Return (x, y) of the center of cell containing provided text 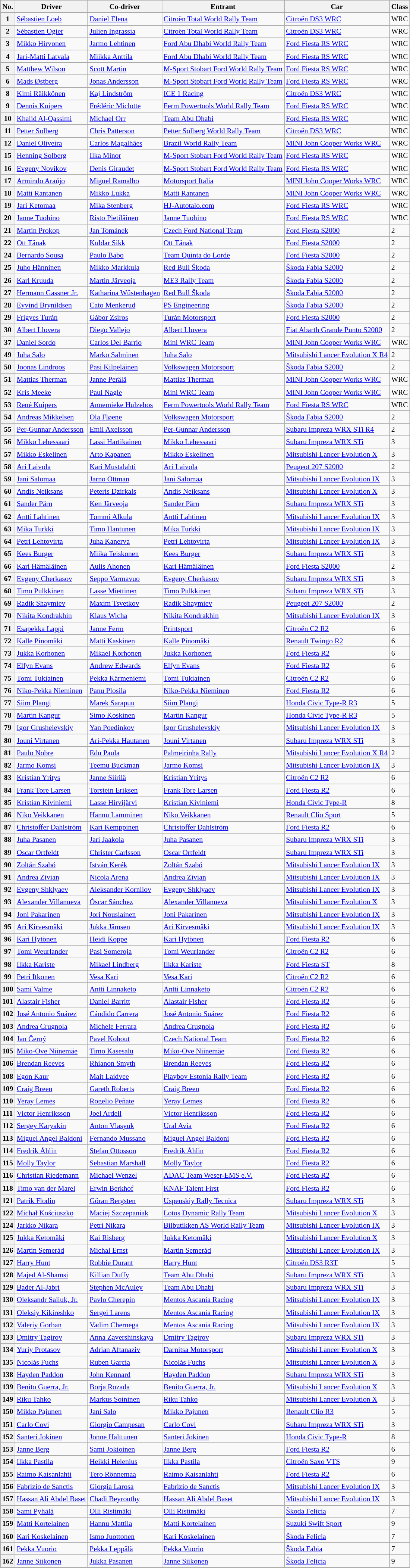
Uspenskiy Rally Tecnica (223, 1200)
Ari-Pekka Hautanen (125, 740)
Valeriy Gorban (51, 1325)
Timo Kasesalu (125, 1051)
Subaru Impreza WRX STi R4 (337, 429)
Nicola Arena (125, 877)
Matti Kaskinen (125, 641)
KNAF Talent First (223, 1188)
51 (7, 380)
Carlos Del Barrio (125, 343)
Mikko Hirvonen (51, 44)
152 (7, 1437)
79 (7, 728)
24 (7, 255)
Jukka Jämsen (125, 927)
Kimi Räikkönen (51, 93)
127 (7, 1263)
Ruben Garcia (125, 1362)
Palmeirinha Rally (223, 753)
Borja Rozada (125, 1387)
10 (7, 119)
122 (7, 1213)
István Kerék (125, 865)
11 (7, 131)
95 (7, 927)
Michal Ernst (125, 1250)
Pasi Someroja (125, 952)
ME3 Rally Team (223, 280)
20 (7, 218)
Emil Axelsson (125, 429)
Denis Giraudet (125, 168)
Maxim Tsvetkov (125, 604)
Lotos Dynamic Rally Team (223, 1213)
99 (7, 977)
Petter Solberg (51, 131)
Sami Jokioinen (125, 1449)
25 (7, 268)
Martin Järveoja (125, 280)
Joel Ardell (125, 1113)
Petri Nikara (125, 1225)
Brazil World Rally Team (223, 143)
18 (7, 193)
63 (7, 529)
102 (7, 1013)
Simo Koskinen (125, 716)
Giorgio Campesan (125, 1424)
Esapekka Lappi (51, 628)
Cato Menkerud (125, 305)
Entrant (223, 7)
81 (7, 753)
Andrew Edwards (125, 666)
Janne Ferm (125, 628)
Gábor Zsiros (125, 317)
Daniel Sordo (51, 343)
Czech Ford National Team (223, 231)
Darnitsa Motorsport (223, 1349)
Czech National Team (223, 1039)
82 (7, 765)
Suzuki Swift Sport (337, 1524)
101 (7, 1002)
135 (7, 1362)
Printsport (223, 628)
133 (7, 1337)
Joonas Lindroos (51, 367)
15 (7, 156)
Timo van der Marel (51, 1188)
94 (7, 914)
Janne Siirilä (125, 778)
Petter Solberg World Rally Team (223, 131)
Michael Wenzel (125, 1175)
Scott Martin (125, 69)
158 (7, 1511)
49 (7, 354)
60 (7, 492)
50 (7, 367)
115 (7, 1163)
77 (7, 703)
Sergei Larens (125, 1312)
Andreas Mikkelsen (51, 417)
Jari-Matti Latvala (51, 56)
Teemu Buckman (125, 765)
100 (7, 989)
12 (7, 143)
67 (7, 578)
84 (7, 790)
Timo Hantunen (125, 529)
19 (7, 205)
90 (7, 865)
PS Engineering (223, 305)
Torstein Eriksen (125, 790)
64 (7, 541)
Mads Østberg (51, 81)
Sebastian Marshall (125, 1163)
Jari Ketomaa (51, 205)
Marko Salminen (125, 354)
89 (7, 852)
Giorgia Larosa (125, 1487)
Arto Kapanen (125, 455)
129 (7, 1287)
Khalid Al-Qassimi (51, 119)
Michael Orr (125, 119)
Citroën DS3 R3T (337, 1263)
4 (7, 56)
Bilbutikken AS World Rally Team (223, 1225)
37 (7, 343)
124 (7, 1225)
Miikka Anttila (125, 56)
91 (7, 877)
Jani Salo (125, 1412)
83 (7, 778)
Michał Kościuszko (51, 1213)
106 (7, 1063)
1 (7, 19)
Göran Bergsten (125, 1200)
Yuriy Protasov (51, 1349)
Seppo Varmavuo (125, 578)
104 (7, 1039)
Tero Rönnemaa (125, 1474)
150 (7, 1412)
Kris Meeke (51, 392)
Katharina Wüstenhagen (125, 293)
Kari Mustalahti (125, 466)
Citroën Saxo VTS (337, 1461)
Fernando Mussano (125, 1138)
Miguel Ramalho (125, 181)
55 (7, 429)
Patrik Flodin (51, 1200)
Stefan Ottosson (125, 1151)
Kari Kemppinen (125, 828)
Marek Sarapuu (125, 703)
Jukka Pasanen (125, 1561)
Daniel Elena (125, 19)
53 (7, 405)
Jori Nousiainen (125, 914)
153 (7, 1449)
Risto Pietiläinen (125, 218)
59 (7, 479)
No. (7, 7)
Hannu Mattila (125, 1524)
Juho Hänninen (51, 268)
Pekka Leppälä (125, 1549)
109 (7, 1088)
Panu Plosila (125, 690)
Bader Al-Jabri (51, 1287)
Sami Pyhälä (51, 1511)
Car (337, 7)
26 (7, 280)
Maciej Szczepaniak (125, 1213)
Chris Patterson (125, 131)
Frédéric Miclotte (125, 106)
Erwin Berkhof (125, 1188)
Daniel Barritt (125, 1002)
Eyvind Brynildsen (51, 305)
111 (7, 1113)
Ken Järveoja (125, 504)
Majed Al-Shamsi (51, 1275)
Paulo Nobre (51, 753)
86 (7, 815)
René Kuipers (51, 405)
Sébastien Ogier (51, 31)
Jonas Andersson (125, 81)
Aulis Ahonen (125, 566)
Henning Solberg (51, 156)
Peteris Dzirkals (125, 492)
John Kennard (125, 1375)
Team Quinta do Lorde (223, 255)
Paulo Babo (125, 255)
Jari Jaakola (125, 840)
Mait Laidvee (125, 1076)
Killian Duffy (125, 1275)
Oleksiy Kikireshko (51, 1312)
Karl Kruuda (51, 280)
Renault Clio R3 (337, 1412)
128 (7, 1275)
159 (7, 1524)
Pavel Kohout (125, 1039)
HJ-Autotalo.com (223, 205)
66 (7, 566)
29 (7, 317)
149 (7, 1399)
Julien Ingrassia (125, 31)
Ilka Minor (125, 156)
Stephen McAuley (125, 1287)
Michele Ferrara (125, 1026)
105 (7, 1051)
131 (7, 1312)
88 (7, 840)
Renault Clio Sport (337, 815)
Sami Valme (51, 989)
157 (7, 1499)
Rhianon Smyth (125, 1063)
70 (7, 616)
Turán Motorsport (223, 317)
69 (7, 604)
75 (7, 678)
Renault Twingo R2 (337, 641)
Aleksander Kornilov (125, 890)
138 (7, 1375)
Chadi Beyrouthy (125, 1499)
Ola Fløene (125, 417)
Christer Carlsson (125, 852)
Matthew Wilson (51, 69)
Jan Černý (51, 1039)
Daniel Oliveira (51, 143)
96 (7, 940)
Lasse Miettinen (125, 591)
Jonne Halttunen (125, 1437)
Janne Perälä (125, 380)
151 (7, 1424)
22 (7, 243)
ICE 1 Racing (223, 93)
Heidi Koppe (125, 940)
Edu Paula (125, 753)
Ural Avia (223, 1125)
Playboy Estonia Rally Team (223, 1076)
80 (7, 740)
Jarkko Nikara (51, 1225)
85 (7, 802)
16 (7, 168)
71 (7, 628)
Mikael Lindberg (125, 964)
Carlos Magalhães (125, 143)
56 (7, 442)
76 (7, 690)
Mikko Lukka (125, 193)
Hannu Lamminen (125, 815)
Mika Stenberg (125, 205)
Bernardo Sousa (51, 255)
114 (7, 1151)
162 (7, 1561)
Robbie Durant (125, 1263)
78 (7, 716)
112 (7, 1125)
Fiat Abarth Grande Punto S2000 (337, 330)
Anton Vlasyuk (125, 1125)
103 (7, 1026)
21 (7, 231)
74 (7, 666)
Sergey Karyakin (51, 1125)
154 (7, 1461)
Pekka Kärmeniemi (125, 678)
Paul Nagle (125, 392)
121 (7, 1200)
92 (7, 890)
Hermann Gassner Jr. (51, 293)
Lasse Hirvijärvi (125, 802)
Markus Soininen (125, 1399)
27 (7, 293)
126 (7, 1250)
110 (7, 1101)
Jarno Ottman (125, 479)
58 (7, 466)
125 (7, 1237)
61 (7, 504)
Miika Teiskonen (125, 554)
Heikki Helenius (125, 1461)
134 (7, 1349)
54 (7, 417)
Tommi Alkula (125, 516)
Dennis Kuipers (51, 106)
Frigyes Turán (51, 317)
Diego Vallejo (125, 330)
Óscar Sánchez (125, 902)
Oleksandr Saliuk, Jr. (51, 1300)
Kuldar Sikk (125, 243)
Lassi Hartikainen (125, 442)
62 (7, 516)
118 (7, 1188)
28 (7, 305)
Jarmo Lehtinen (125, 44)
Pavlo Cherepin (125, 1300)
17 (7, 181)
97 (7, 952)
Driver (51, 7)
Co-driver (125, 7)
Rogelio Peñate (125, 1101)
Ismo Juottonen (125, 1536)
Mikko Markkula (125, 268)
108 (7, 1076)
Kaj Lindström (125, 93)
130 (7, 1300)
161 (7, 1549)
Sébastien Loeb (51, 19)
Armindo Araújo (51, 181)
30 (7, 330)
113 (7, 1138)
Evgeny Novikov (51, 168)
116 (7, 1175)
Yan Poedinkov (125, 728)
72 (7, 641)
132 (7, 1325)
155 (7, 1474)
Adrian Aftanaziv (125, 1349)
139 (7, 1387)
Kai Risberg (125, 1237)
Annemieke Hulzebos (125, 405)
160 (7, 1536)
Martin Prokop (51, 231)
Ford Fiesta ST (337, 964)
Pasi Kilpeläinen (125, 367)
Motorsport Italia (223, 181)
Klaus Wicha (125, 616)
52 (7, 392)
Juha Kanerva (125, 541)
Cándido Carrera (125, 1013)
Jan Tománek (125, 231)
65 (7, 554)
156 (7, 1487)
Petri Itkonen (51, 977)
Christian Riedemann (51, 1175)
98 (7, 964)
68 (7, 591)
Mikael Korhonen (125, 653)
ADAC Team Weser-EMS e.V. (223, 1175)
Class (400, 7)
73 (7, 653)
57 (7, 455)
Škoda Fabia (337, 1549)
87 (7, 828)
Gareth Roberts (125, 1088)
Egon Kaur (51, 1076)
93 (7, 902)
Anna Zavershinskaya (125, 1337)
Vadim Chernega (125, 1325)
